Return the [x, y] coordinate for the center point of the cell that contains the specified text.  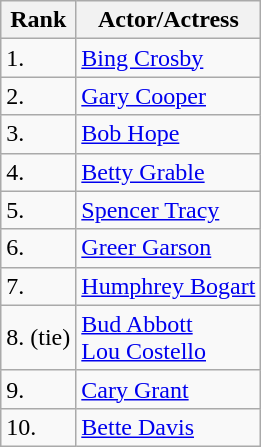
Betty Grable [168, 172]
10. [38, 427]
Bud AbbottLou Costello [168, 338]
Bing Crosby [168, 58]
Spencer Tracy [168, 210]
Greer Garson [168, 248]
Bob Hope [168, 134]
Gary Cooper [168, 96]
2. [38, 96]
7. [38, 286]
5. [38, 210]
Actor/Actress [168, 20]
Humphrey Bogart [168, 286]
4. [38, 172]
8. (tie) [38, 338]
3. [38, 134]
1. [38, 58]
6. [38, 248]
9. [38, 389]
Cary Grant [168, 389]
Bette Davis [168, 427]
Rank [38, 20]
